Search for the cell housing the specified text and yield its (X, Y) center coordinate. 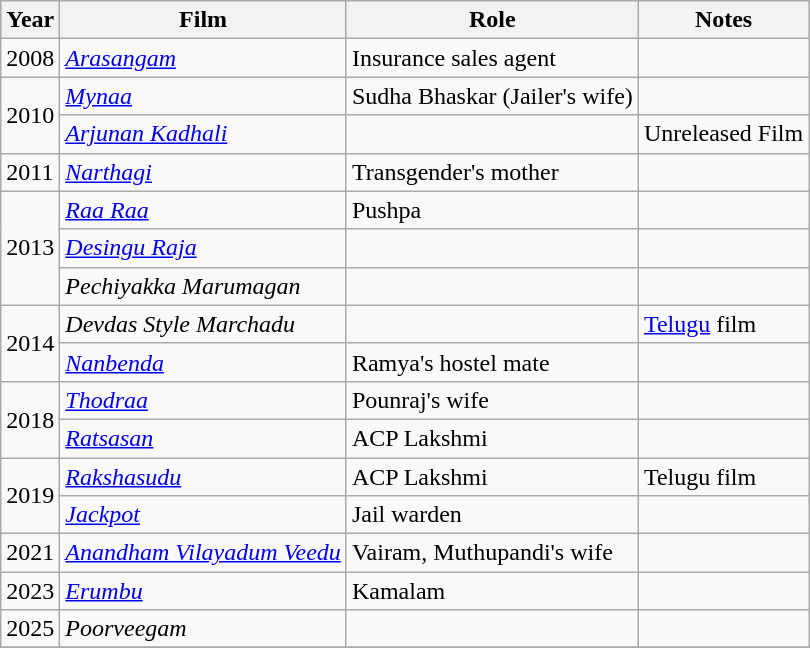
Pushpa (492, 210)
Arasangam (204, 58)
2008 (30, 58)
Rakshasudu (204, 477)
Kamalam (492, 591)
Ramya's hostel mate (492, 362)
Arjunan Kadhali (204, 134)
Unreleased Film (723, 134)
2025 (30, 629)
2023 (30, 591)
Desingu Raja (204, 248)
2013 (30, 248)
Year (30, 20)
2019 (30, 496)
2010 (30, 115)
Erumbu (204, 591)
Anandham Vilayadum Veedu (204, 553)
Jackpot (204, 515)
Sudha Bhaskar (Jailer's wife) (492, 96)
2011 (30, 172)
Ratsasan (204, 438)
2018 (30, 419)
Film (204, 20)
Narthagi (204, 172)
Role (492, 20)
Thodraa (204, 400)
Notes (723, 20)
Nanbenda (204, 362)
Pounraj's wife (492, 400)
2021 (30, 553)
Vairam, Muthupandi's wife (492, 553)
Raa Raa (204, 210)
Insurance sales agent (492, 58)
Transgender's mother (492, 172)
Pechiyakka Marumagan (204, 286)
Poorveegam (204, 629)
Devdas Style Marchadu (204, 324)
Jail warden (492, 515)
Mynaa (204, 96)
2014 (30, 343)
